Provide the [X, Y] coordinate of the cell's center where the given text is located.  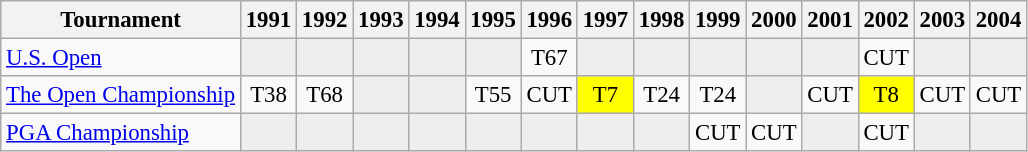
U.S. Open [121, 58]
2004 [998, 20]
T7 [605, 95]
1995 [493, 20]
1998 [661, 20]
2003 [942, 20]
1993 [381, 20]
1994 [437, 20]
Tournament [121, 20]
2000 [774, 20]
1992 [325, 20]
The Open Championship [121, 95]
1997 [605, 20]
T67 [549, 58]
1999 [718, 20]
2001 [830, 20]
1991 [268, 20]
2002 [886, 20]
T8 [886, 95]
T55 [493, 95]
1996 [549, 20]
T38 [268, 95]
PGA Championship [121, 133]
T68 [325, 95]
